Capture the cell that displays the provided text and extract its (x, y) central coordinate. 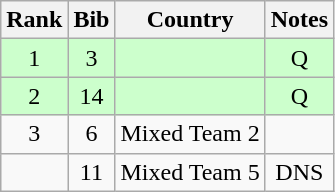
11 (92, 172)
14 (92, 96)
DNS (299, 172)
Bib (92, 20)
Mixed Team 5 (190, 172)
Rank (34, 20)
Notes (299, 20)
6 (92, 134)
2 (34, 96)
Country (190, 20)
Mixed Team 2 (190, 134)
1 (34, 58)
